Capture the cell that displays the provided text and extract its [X, Y] central coordinate. 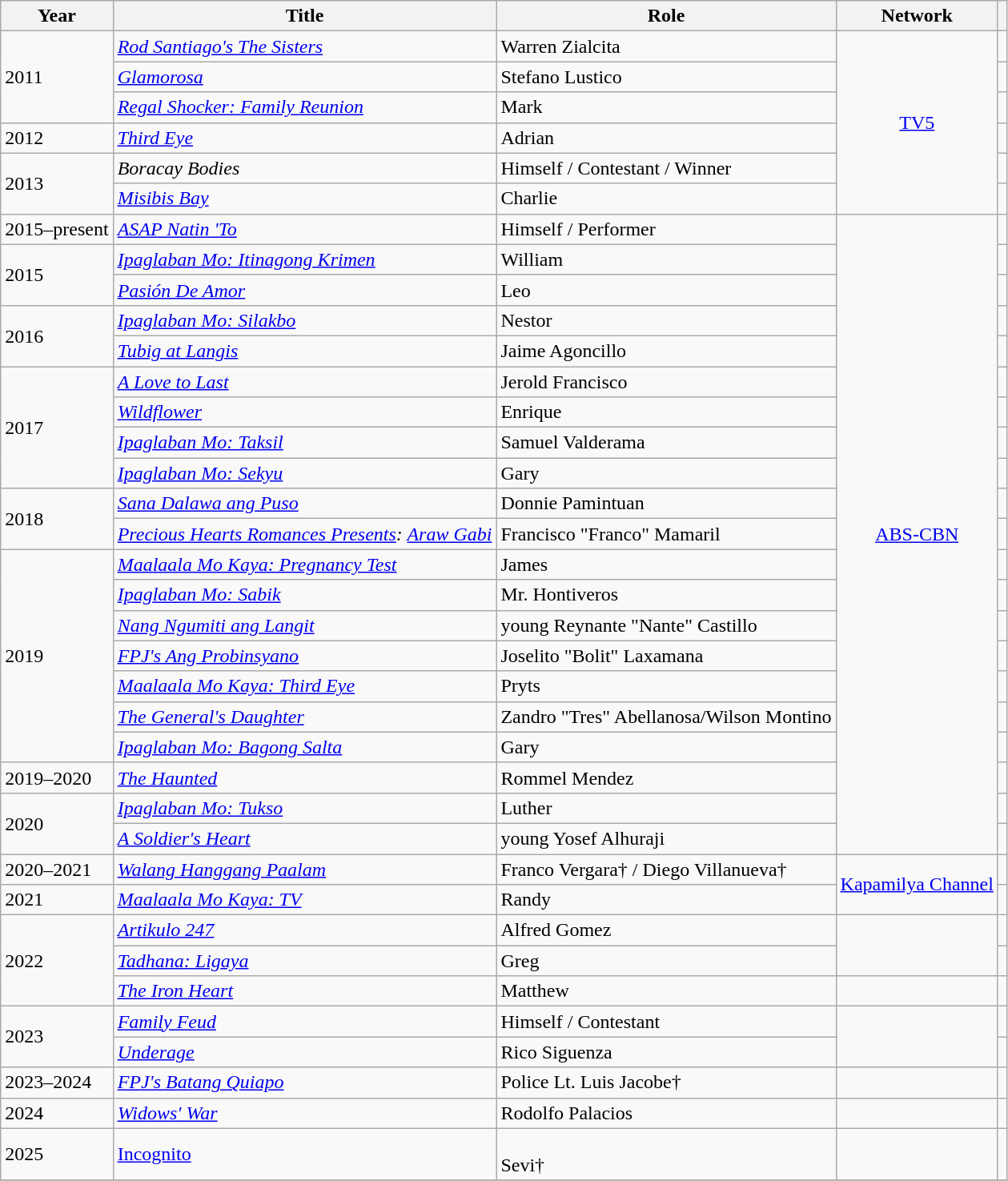
FPJ's Ang Probinsyano [304, 656]
2013 [57, 183]
A Soldier's Heart [304, 838]
Wildflower [304, 412]
2020 [57, 823]
Ipaglaban Mo: Bagong Salta [304, 747]
2011 [57, 77]
2015–present [57, 229]
Tadhana: Ligaya [304, 961]
young Yosef Alhuraji [666, 838]
Ipaglaban Mo: Itinagong Krimen [304, 259]
Himself / Contestant [666, 1022]
2023–2024 [57, 1083]
Francisco "Franco" Mamaril [666, 534]
Rico Siguenza [666, 1052]
Sana Dalawa ang Puso [304, 504]
Joselito "Bolit" Laxamana [666, 656]
2024 [57, 1113]
Ipaglaban Mo: Sekyu [304, 473]
2020–2021 [57, 869]
Rommel Mendez [666, 777]
Greg [666, 961]
TV5 [917, 123]
Artikulo 247 [304, 930]
Police Lt. Luis Jacobe† [666, 1083]
Boracay Bodies [304, 168]
Himself / Contestant / Winner [666, 168]
2019 [57, 656]
Warren Zialcita [666, 46]
Pryts [666, 686]
Misibis Bay [304, 199]
Mr. Hontiveros [666, 595]
The Iron Heart [304, 991]
Underage [304, 1052]
A Love to Last [304, 382]
Pasión De Amor [304, 290]
2015 [57, 275]
Randy [666, 900]
Walang Hanggang Paalam [304, 869]
ASAP Natin 'To [304, 229]
Incognito [304, 1155]
Donnie Pamintuan [666, 504]
Precious Hearts Romances Presents: Araw Gabi [304, 534]
Maalaala Mo Kaya: Pregnancy Test [304, 564]
FPJ's Batang Quiapo [304, 1083]
Ipaglaban Mo: Silakbo [304, 320]
Nang Ngumiti ang Langit [304, 625]
The General's Daughter [304, 717]
2017 [57, 428]
Maalaala Mo Kaya: TV [304, 900]
Enrique [666, 412]
Regal Shocker: Family Reunion [304, 107]
2018 [57, 519]
The Haunted [304, 777]
Network [917, 16]
Kapamilya Channel [917, 884]
James [666, 564]
Ipaglaban Mo: Sabik [304, 595]
2022 [57, 961]
2021 [57, 900]
Jaime Agoncillo [666, 351]
2025 [57, 1155]
Title [304, 16]
2023 [57, 1037]
William [666, 259]
2019–2020 [57, 777]
young Reynante "Nante" Castillo [666, 625]
Rodolfo Palacios [666, 1113]
Role [666, 16]
Stefano Lustico [666, 77]
Sevi† [666, 1155]
Franco Vergara† / Diego Villanueva† [666, 869]
2016 [57, 335]
Charlie [666, 199]
Adrian [666, 138]
Alfred Gomez [666, 930]
Jerold Francisco [666, 382]
Family Feud [304, 1022]
Zandro "Tres" Abellanosa/Wilson Montino [666, 717]
Glamorosa [304, 77]
Matthew [666, 991]
Ipaglaban Mo: Tukso [304, 808]
2012 [57, 138]
Widows' War [304, 1113]
Himself / Performer [666, 229]
ABS-CBN [917, 533]
Maalaala Mo Kaya: Third Eye [304, 686]
Leo [666, 290]
Ipaglaban Mo: Taksil [304, 443]
Rod Santiago's The Sisters [304, 46]
Luther [666, 808]
Tubig at Langis [304, 351]
Nestor [666, 320]
Mark [666, 107]
Year [57, 16]
Samuel Valderama [666, 443]
Third Eye [304, 138]
